Provide the [X, Y] coordinate of the cell's center where the given text is located.  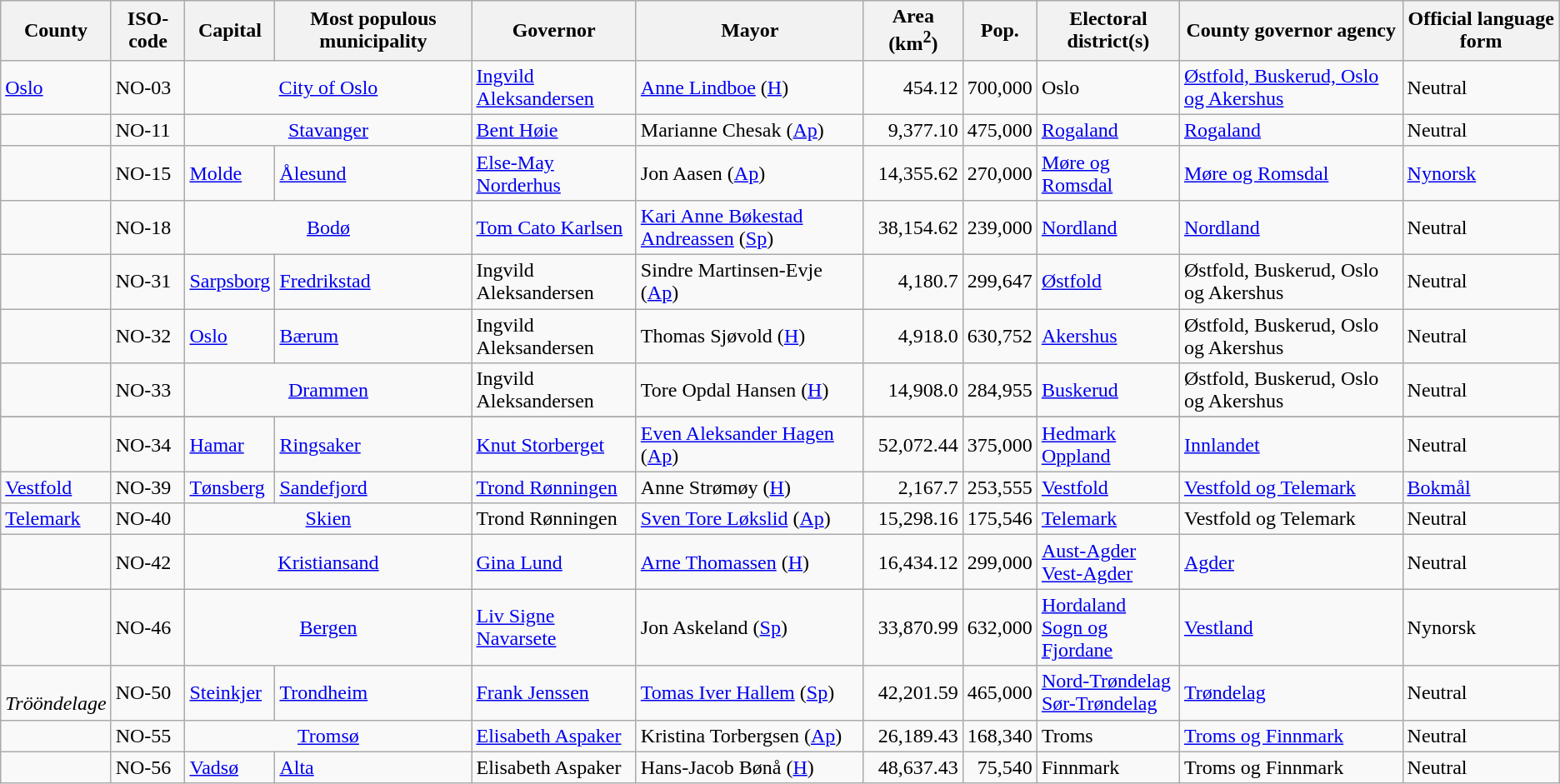
52,072.44 [913, 445]
Tønsberg [230, 487]
Tore Opdal Hansen (H) [750, 390]
33,870.99 [913, 627]
Knut Storberget [553, 445]
299,647 [1000, 282]
Innlandet [1291, 445]
Trööndelage [56, 693]
HedmarkOppland [1108, 445]
NO-55 [148, 736]
700,000 [1000, 87]
Ringsaker [373, 445]
26,189.43 [913, 736]
Hans-Jacob Bønå (H) [750, 767]
Jon Aasen (Ap) [750, 173]
Frank Jenssen [553, 693]
Troms [1108, 736]
Mayor [750, 31]
Anne Lindboe (H) [750, 87]
14,355.62 [913, 173]
Vadsø [230, 767]
Jon Askeland (Sp) [750, 627]
Capital [230, 31]
Arne Thomassen (H) [750, 562]
299,000 [1000, 562]
NO-32 [148, 337]
15,298.16 [913, 519]
Vestland [1291, 627]
NO-18 [148, 227]
NO-34 [148, 445]
465,000 [1000, 693]
175,546 [1000, 519]
239,000 [1000, 227]
2,167.7 [913, 487]
Finnmark [1108, 767]
253,555 [1000, 487]
Bokmål [1481, 487]
City of Oslo [328, 87]
Alta [373, 767]
630,752 [1000, 337]
270,000 [1000, 173]
Bergen [328, 627]
Nord-TrøndelagSør-Trøndelag [1108, 693]
NO-03 [148, 87]
Area (km2) [913, 31]
Tom Cato Karlsen [553, 227]
Bodø [328, 227]
Liv Signe Navarsete [553, 627]
168,340 [1000, 736]
632,000 [1000, 627]
75,540 [1000, 767]
Sandefjord [373, 487]
16,434.12 [913, 562]
NO-46 [148, 627]
38,154.62 [913, 227]
NO-40 [148, 519]
Else-May Norderhus [553, 173]
NO-33 [148, 390]
Hamar [230, 445]
Most populous municipality [373, 31]
9,377.10 [913, 130]
NO-15 [148, 173]
NO-31 [148, 282]
Thomas Sjøvold (H) [750, 337]
Molde [230, 173]
HordalandSogn og Fjordane [1108, 627]
Even Aleksander Hagen (Ap) [750, 445]
Sven Tore Løkslid (Ap) [750, 519]
Kristiansand [328, 562]
Sarpsborg [230, 282]
County [56, 31]
Pop. [1000, 31]
Marianne Chesak (Ap) [750, 130]
Drammen [328, 390]
Ålesund [373, 173]
NO-56 [148, 767]
475,000 [1000, 130]
Agder [1291, 562]
Governor [553, 31]
454.12 [913, 87]
Bent Høie [553, 130]
Tromsø [328, 736]
14,908.0 [913, 390]
Buskerud [1108, 390]
48,637.43 [913, 767]
Gina Lund [553, 562]
Sindre Martinsen-Evje (Ap) [750, 282]
Skien [328, 519]
Steinkjer [230, 693]
Official language form [1481, 31]
4,918.0 [913, 337]
Østfold [1108, 282]
4,180.7 [913, 282]
Stavanger [328, 130]
County governor agency [1291, 31]
Trondheim [373, 693]
NO-11 [148, 130]
Trøndelag [1291, 693]
ISO-code [148, 31]
Anne Strømøy (H) [750, 487]
375,000 [1000, 445]
NO-42 [148, 562]
Kari Anne Bøkestad Andreassen (Sp) [750, 227]
NO-39 [148, 487]
Fredrikstad [373, 282]
Akershus [1108, 337]
Bærum [373, 337]
NO-50 [148, 693]
284,955 [1000, 390]
Tomas Iver Hallem (Sp) [750, 693]
Electoral district(s) [1108, 31]
Aust-AgderVest-Agder [1108, 562]
Kristina Torbergsen (Ap) [750, 736]
42,201.59 [913, 693]
